Return (x, y) of the center of cell containing provided text 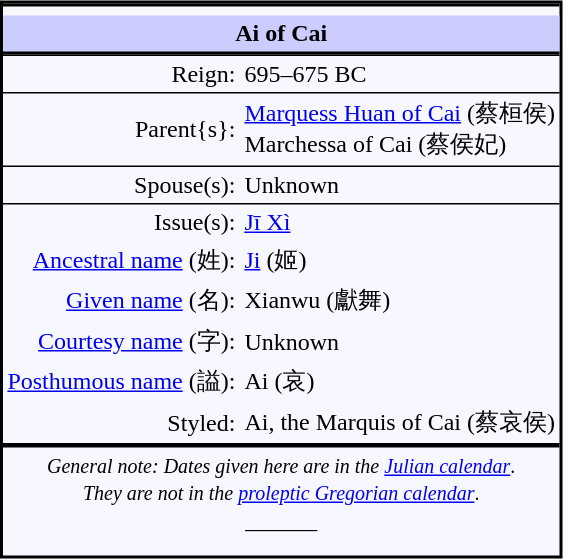
Ai, the Marquis of Cai (蔡哀侯) (400, 422)
Ji (姬) (400, 260)
Spouse(s): (122, 185)
Ai of Cai (282, 36)
Issue(s): (122, 222)
Reign: (122, 73)
Ai (哀) (400, 382)
Courtesy name (字): (122, 342)
Parent{s}: (122, 129)
695–675 BC (400, 73)
Jī Xì (400, 222)
Styled: (122, 422)
Given name (名): (122, 301)
Marquess Huan of Cai (蔡桓侯) Marchessa of Cai (蔡侯妃) (400, 129)
——— (282, 528)
Posthumous name (謚): (122, 382)
Ancestral name (姓): (122, 260)
Xianwu (獻舞) (400, 301)
General note: Dates given here are in the Julian calendar.They are not in the proleptic Gregorian calendar. (282, 477)
